Search for the cell housing the specified text and yield its [X, Y] center coordinate. 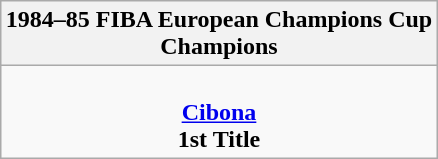
1984–85 FIBA European Champions CupChampions [218, 34]
Cibona 1st Title [218, 112]
